Identify which cell holds the provided text, then report its [X, Y] central coordinate. 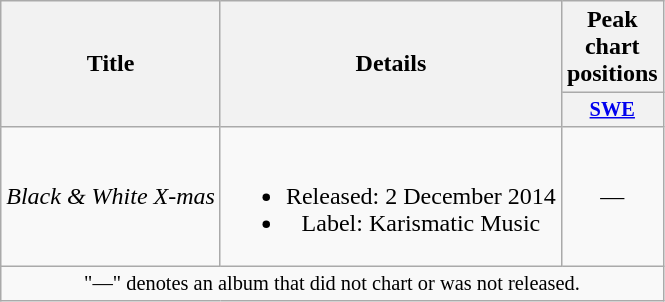
SWE [612, 110]
"—" denotes an album that did not chart or was not released. [332, 284]
Peak chart positions [612, 47]
Released: 2 December 2014Label: Karismatic Music [390, 196]
Title [111, 64]
Details [390, 64]
— [612, 196]
Black & White X-mas [111, 196]
